Output the [X, Y] coordinate of the center of the cell containing the given text.  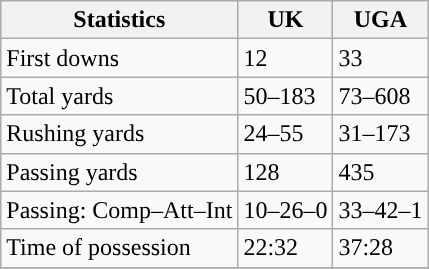
31–173 [380, 134]
10–26–0 [286, 210]
UGA [380, 20]
Rushing yards [120, 134]
435 [380, 172]
UK [286, 20]
12 [286, 58]
33 [380, 58]
33–42–1 [380, 210]
50–183 [286, 96]
37:28 [380, 248]
128 [286, 172]
22:32 [286, 248]
73–608 [380, 96]
Time of possession [120, 248]
Passing: Comp–Att–Int [120, 210]
Total yards [120, 96]
Statistics [120, 20]
Passing yards [120, 172]
First downs [120, 58]
24–55 [286, 134]
